Return the [x, y] coordinate for the center point of the cell that contains the specified text.  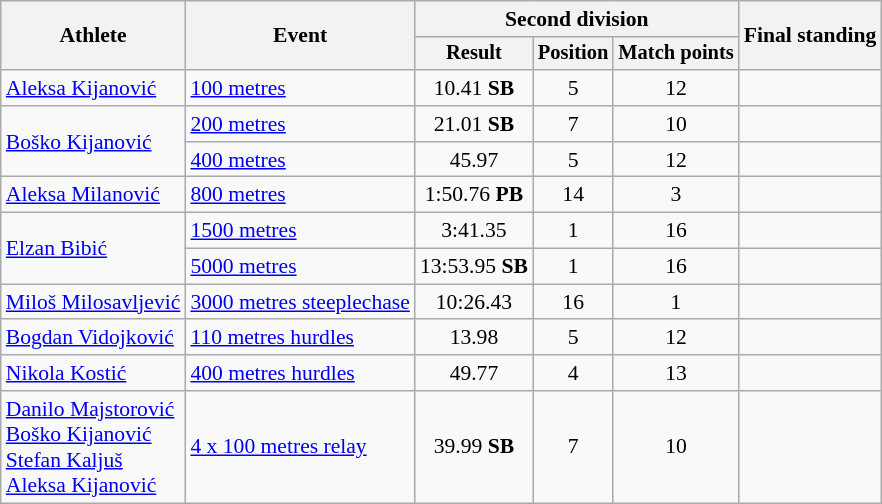
3000 metres steeplechase [300, 302]
3:41.35 [474, 231]
13 [676, 373]
Boško Kijanović [94, 142]
10:26.43 [474, 302]
4 [573, 373]
400 metres [300, 160]
21.01 SB [474, 124]
Final standing [810, 36]
45.97 [474, 160]
Nikola Kostić [94, 373]
Athlete [94, 36]
Bogdan Vidojković [94, 338]
Aleksa Milanović [94, 195]
13.98 [474, 338]
400 metres hurdles [300, 373]
3 [676, 195]
Position [573, 54]
13:53.95 SB [474, 267]
Miloš Milosavljević [94, 302]
Second division [577, 19]
1:50.76 PB [474, 195]
10.41 SB [474, 88]
800 metres [300, 195]
Danilo MajstorovićBoško KijanovićStefan KaljušAleksa Kijanović [94, 447]
14 [573, 195]
1500 metres [300, 231]
200 metres [300, 124]
39.99 SB [474, 447]
4 x 100 metres relay [300, 447]
5000 metres [300, 267]
110 metres hurdles [300, 338]
49.77 [474, 373]
Elzan Bibić [94, 248]
Aleksa Kijanović [94, 88]
Result [474, 54]
Event [300, 36]
100 metres [300, 88]
Match points [676, 54]
